Scan for the cell matching the given text and deliver its (X, Y) coordinate at center. 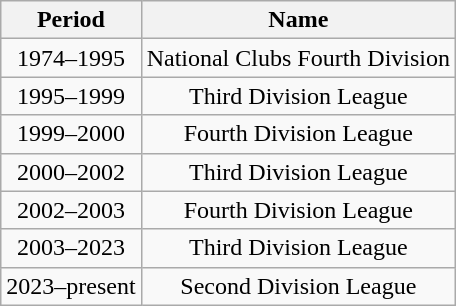
Name (298, 20)
2000–2002 (71, 172)
1995–1999 (71, 96)
2002–2003 (71, 210)
Second Division League (298, 286)
2003–2023 (71, 248)
1999–2000 (71, 134)
Period (71, 20)
National Clubs Fourth Division (298, 58)
1974–1995 (71, 58)
2023–present (71, 286)
